Determine the [X, Y] coordinate at the center of the cell enclosing the given text.  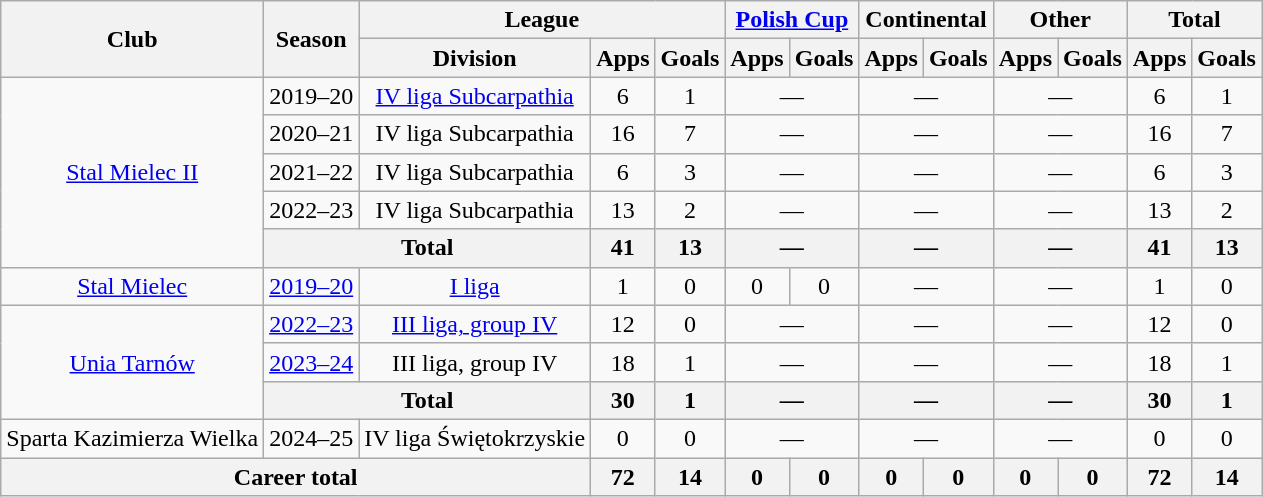
IV liga Świętokrzyskie [475, 438]
Polish Cup [792, 20]
Sparta Kazimierza Wielka [132, 438]
Unia Tarnów [132, 362]
2023–24 [312, 362]
2024–25 [312, 438]
2020–21 [312, 134]
League [542, 20]
Career total [296, 477]
Continental [926, 20]
I liga [475, 286]
2021–22 [312, 172]
Season [312, 39]
Other [1060, 20]
Stal Mielec II [132, 172]
Division [475, 58]
Stal Mielec [132, 286]
Club [132, 39]
